Provide the [X, Y] coordinate of the cell's center where the given text is located.  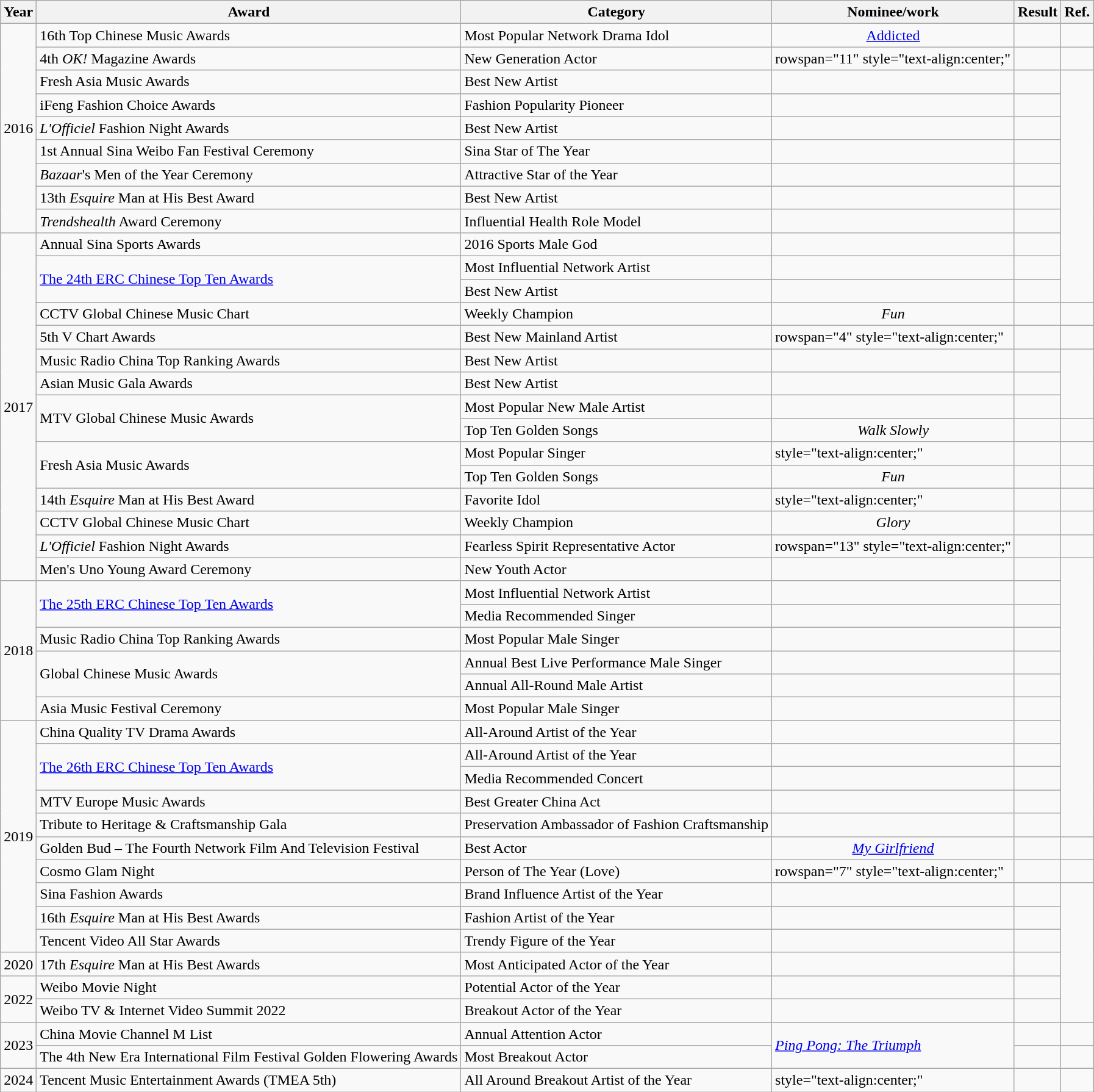
Annual Best Live Performance Male Singer [617, 662]
1st Annual Sina Weibo Fan Festival Ceremony [249, 151]
Most Anticipated Actor of the Year [617, 964]
Sina Fashion Awards [249, 894]
Tencent Video All Star Awards [249, 941]
17th Esquire Man at His Best Awards [249, 964]
Men's Uno Young Award Ceremony [249, 569]
14th Esquire Man at His Best Award [249, 500]
2017 [18, 406]
rowspan="11" style="text-align:center;" [893, 59]
Category [617, 12]
Most Breakout Actor [617, 1057]
MTV Global Chinese Music Awards [249, 418]
Influential Health Role Model [617, 221]
Addicted [893, 35]
Nominee/work [893, 12]
The 24th ERC Chinese Top Ten Awards [249, 279]
Asian Music Gala Awards [249, 384]
Person of The Year (Love) [617, 871]
Award [249, 12]
Annual All-Round Male Artist [617, 686]
Media Recommended Concert [617, 778]
Attractive Star of the Year [617, 174]
Media Recommended Singer [617, 616]
13th Esquire Man at His Best Award [249, 198]
Most Popular Network Drama Idol [617, 35]
Trendshealth Award Ceremony [249, 221]
Tencent Music Entertainment Awards (TMEA 5th) [249, 1080]
16th Esquire Man at His Best Awards [249, 918]
Annual Attention Actor [617, 1034]
rowspan="4" style="text-align:center;" [893, 337]
Bazaar's Men of the Year Ceremony [249, 174]
Ref. [1077, 12]
The 25th ERC Chinese Top Ten Awards [249, 604]
Weibo TV & Internet Video Summit 2022 [249, 1010]
All Around Breakout Artist of the Year [617, 1080]
Breakout Actor of the Year [617, 1010]
Ping Pong: The Triumph [893, 1046]
iFeng Fashion Choice Awards [249, 105]
Cosmo Glam Night [249, 871]
Sina Star of The Year [617, 151]
The 4th New Era International Film Festival Golden Flowering Awards [249, 1057]
2019 [18, 837]
16th Top Chinese Music Awards [249, 35]
2023 [18, 1046]
Asia Music Festival Ceremony [249, 709]
My Girlfriend [893, 848]
2022 [18, 999]
Favorite Idol [617, 500]
Potential Actor of the Year [617, 987]
New Generation Actor [617, 59]
Result [1037, 12]
Best Actor [617, 848]
China Quality TV Drama Awards [249, 732]
Most Popular Singer [617, 453]
China Movie Channel M List [249, 1034]
2016 Sports Male God [617, 244]
Tribute to Heritage & Craftsmanship Gala [249, 825]
5th V Chart Awards [249, 337]
New Youth Actor [617, 569]
Weibo Movie Night [249, 987]
Fashion Artist of the Year [617, 918]
Brand Influence Artist of the Year [617, 894]
Most Popular New Male Artist [617, 407]
rowspan="7" style="text-align:center;" [893, 871]
4th OK! Magazine Awards [249, 59]
Global Chinese Music Awards [249, 674]
rowspan="13" style="text-align:center;" [893, 546]
Annual Sina Sports Awards [249, 244]
Trendy Figure of the Year [617, 941]
2018 [18, 650]
Fearless Spirit Representative Actor [617, 546]
Golden Bud – The Fourth Network Film And Television Festival [249, 848]
Preservation Ambassador of Fashion Craftsmanship [617, 825]
Best New Mainland Artist [617, 337]
Best Greater China Act [617, 802]
MTV Europe Music Awards [249, 802]
The 26th ERC Chinese Top Ten Awards [249, 767]
Walk Slowly [893, 430]
2016 [18, 128]
Fashion Popularity Pioneer [617, 105]
Glory [893, 523]
2024 [18, 1080]
2020 [18, 964]
Year [18, 12]
